Detect which cell encompasses the target text, then output its (X, Y) center coordinate. 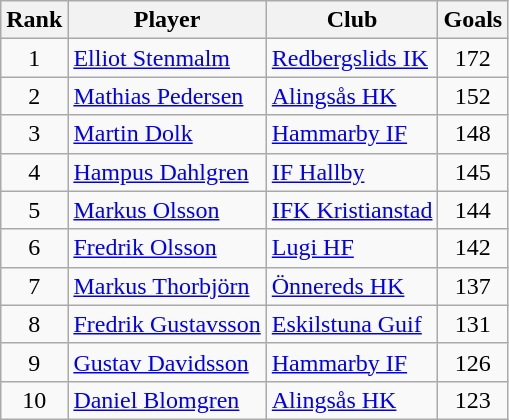
Goals (473, 20)
5 (34, 210)
Elliot Stenmalm (167, 58)
2 (34, 96)
7 (34, 286)
1 (34, 58)
IF Hallby (352, 172)
137 (473, 286)
145 (473, 172)
144 (473, 210)
Mathias Pedersen (167, 96)
Martin Dolk (167, 134)
Gustav Davidsson (167, 362)
Daniel Blomgren (167, 400)
Club (352, 20)
Markus Thorbjörn (167, 286)
9 (34, 362)
Redbergslids IK (352, 58)
123 (473, 400)
172 (473, 58)
152 (473, 96)
Hampus Dahlgren (167, 172)
126 (473, 362)
IFK Kristianstad (352, 210)
6 (34, 248)
131 (473, 324)
Önnereds HK (352, 286)
Markus Olsson (167, 210)
10 (34, 400)
Eskilstuna Guif (352, 324)
8 (34, 324)
Player (167, 20)
Fredrik Gustavsson (167, 324)
148 (473, 134)
Fredrik Olsson (167, 248)
3 (34, 134)
142 (473, 248)
Rank (34, 20)
Lugi HF (352, 248)
4 (34, 172)
